Scan for the cell matching the given text and deliver its (x, y) coordinate at center. 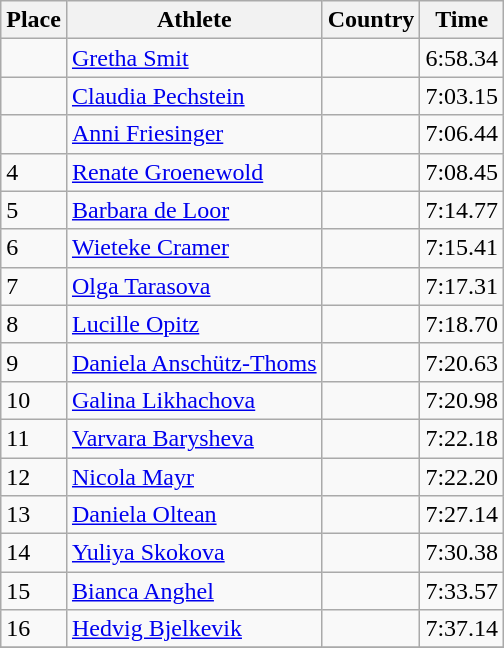
Varvara Barysheva (194, 438)
Lucille Opitz (194, 324)
9 (34, 362)
7:15.41 (462, 248)
15 (34, 591)
13 (34, 515)
7:27.14 (462, 515)
16 (34, 629)
Gretha Smit (194, 58)
Claudia Pechstein (194, 96)
Hedvig Bjelkevik (194, 629)
7:14.77 (462, 210)
Barbara de Loor (194, 210)
Anni Friesinger (194, 134)
8 (34, 324)
Galina Likhachova (194, 400)
6 (34, 248)
Yuliya Skokova (194, 553)
7:06.44 (462, 134)
Bianca Anghel (194, 591)
7 (34, 286)
7:22.18 (462, 438)
7:37.14 (462, 629)
7:18.70 (462, 324)
7:20.63 (462, 362)
Nicola Mayr (194, 477)
10 (34, 400)
14 (34, 553)
7:30.38 (462, 553)
7:03.15 (462, 96)
7:20.98 (462, 400)
Daniela Oltean (194, 515)
Olga Tarasova (194, 286)
7:17.31 (462, 286)
5 (34, 210)
Time (462, 20)
7:22.20 (462, 477)
11 (34, 438)
12 (34, 477)
7:08.45 (462, 172)
Daniela Anschütz-Thoms (194, 362)
Country (371, 20)
Renate Groenewold (194, 172)
6:58.34 (462, 58)
4 (34, 172)
Place (34, 20)
7:33.57 (462, 591)
Athlete (194, 20)
Wieteke Cramer (194, 248)
